Determine the [x, y] coordinate at the center of the cell enclosing the given text.  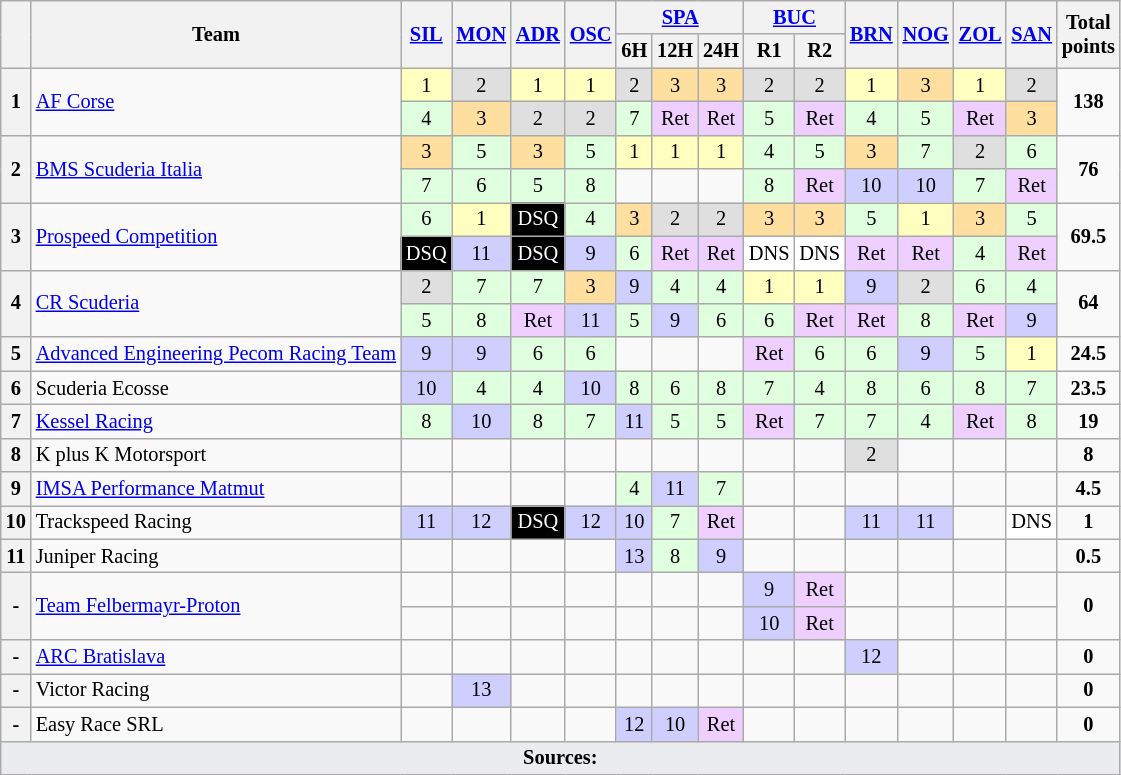
SIL [426, 34]
19 [1088, 421]
BMS Scuderia Italia [216, 168]
Team Felbermayr-Proton [216, 606]
Trackspeed Racing [216, 522]
IMSA Performance Matmut [216, 489]
6H [634, 51]
ZOL [980, 34]
24H [721, 51]
23.5 [1088, 388]
64 [1088, 304]
Totalpoints [1088, 34]
Scuderia Ecosse [216, 388]
Victor Racing [216, 690]
12H [675, 51]
BUC [794, 17]
R1 [769, 51]
Team [216, 34]
Easy Race SRL [216, 724]
OSC [591, 34]
69.5 [1088, 236]
CR Scuderia [216, 304]
138 [1088, 102]
ARC Bratislava [216, 657]
Advanced Engineering Pecom Racing Team [216, 354]
R2 [819, 51]
K plus K Motorsport [216, 455]
24.5 [1088, 354]
ADR [538, 34]
Prospeed Competition [216, 236]
0.5 [1088, 556]
SPA [680, 17]
Kessel Racing [216, 421]
BRN [872, 34]
76 [1088, 168]
NOG [926, 34]
4.5 [1088, 489]
MON [482, 34]
Juniper Racing [216, 556]
Sources: [560, 758]
SAN [1031, 34]
AF Corse [216, 102]
